For the text-containing cell, return its midpoint in [x, y] coordinate format. 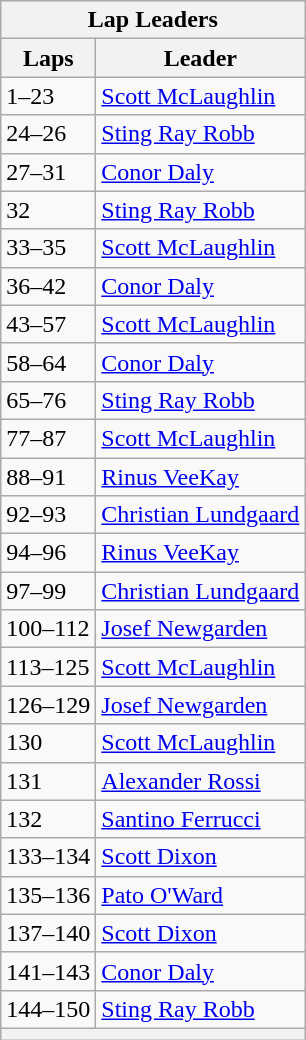
141–143 [48, 971]
Laps [48, 58]
Santino Ferrucci [200, 819]
Pato O'Ward [200, 895]
33–35 [48, 248]
24–26 [48, 134]
97–99 [48, 591]
Alexander Rossi [200, 781]
Leader [200, 58]
32 [48, 210]
133–134 [48, 857]
137–140 [48, 933]
94–96 [48, 553]
130 [48, 743]
135–136 [48, 895]
144–150 [48, 1009]
77–87 [48, 438]
131 [48, 781]
100–112 [48, 629]
126–129 [48, 705]
132 [48, 819]
65–76 [48, 400]
43–57 [48, 324]
27–31 [48, 172]
Lap Leaders [153, 20]
1–23 [48, 96]
36–42 [48, 286]
92–93 [48, 515]
88–91 [48, 477]
58–64 [48, 362]
113–125 [48, 667]
